Extract the (X, Y) coordinate from the center of the cell holding the provided text.  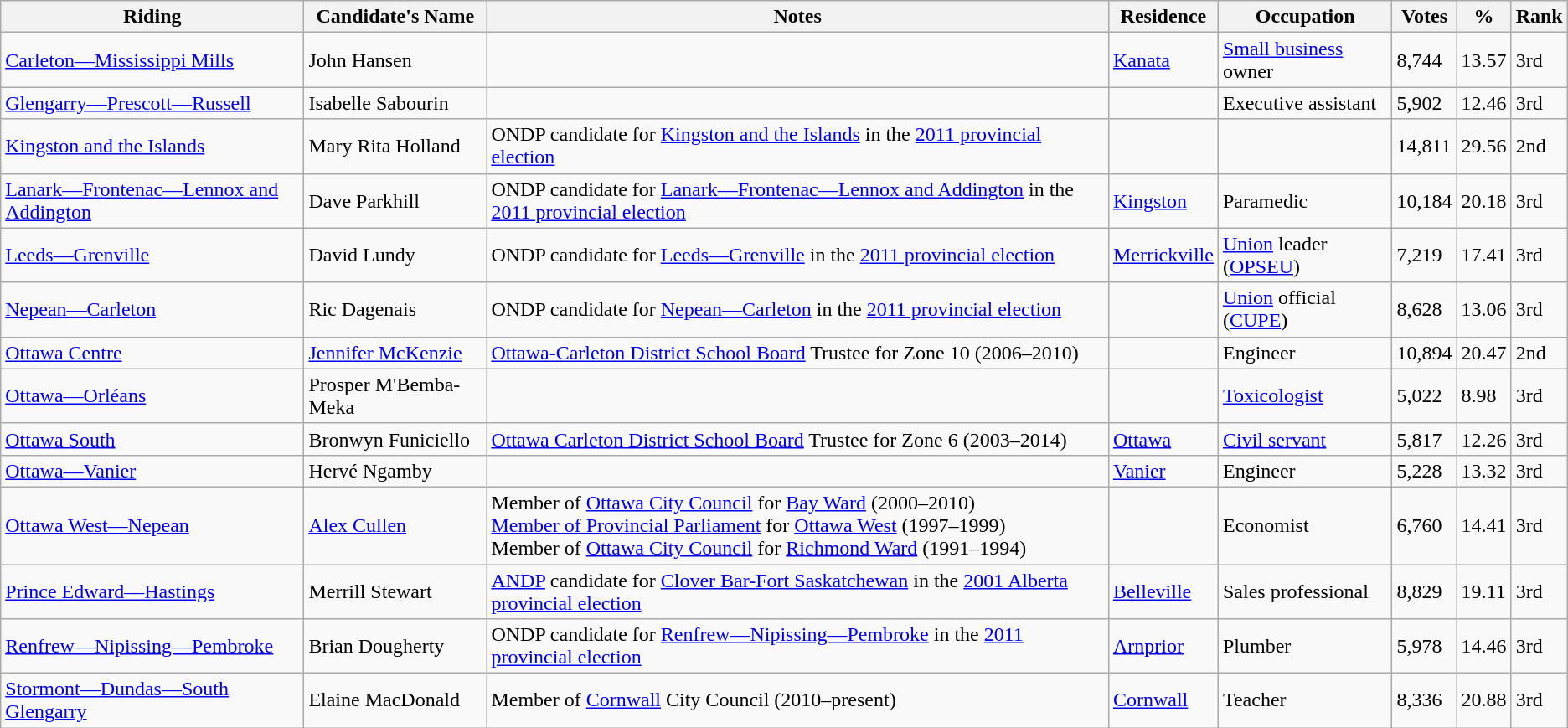
Lanark—Frontenac—Lennox and Addington (152, 201)
Prosper M'Bemba-Meka (395, 395)
Member of Cornwall City Council (2010–present) (797, 700)
17.41 (1484, 255)
Vanier (1163, 471)
Alex Cullen (395, 525)
Kingston (1163, 201)
5,228 (1424, 471)
Kingston and the Islands (152, 146)
John Hansen (395, 60)
Union official (CUPE) (1305, 310)
6,760 (1424, 525)
8,744 (1424, 60)
29.56 (1484, 146)
Dave Parkhill (395, 201)
Sales professional (1305, 591)
Toxicologist (1305, 395)
7,219 (1424, 255)
8,336 (1424, 700)
Hervé Ngamby (395, 471)
13.57 (1484, 60)
20.18 (1484, 201)
5,022 (1424, 395)
ONDP candidate for Kingston and the Islands in the 2011 provincial election (797, 146)
Plumber (1305, 647)
Merrill Stewart (395, 591)
5,902 (1424, 103)
Votes (1424, 17)
14,811 (1424, 146)
8.98 (1484, 395)
Paramedic (1305, 201)
Ottawa—Orléans (152, 395)
Rank (1540, 17)
19.11 (1484, 591)
Arnprior (1163, 647)
ONDP candidate for Leeds—Grenville in the 2011 provincial election (797, 255)
5,978 (1424, 647)
Leeds—Grenville (152, 255)
ONDP candidate for Nepean—Carleton in the 2011 provincial election (797, 310)
Renfrew—Nipissing—Pembroke (152, 647)
ONDP candidate for Renfrew—Nipissing—Pembroke in the 2011 provincial election (797, 647)
Prince Edward—Hastings (152, 591)
Isabelle Sabourin (395, 103)
Mary Rita Holland (395, 146)
Ottawa—Vanier (152, 471)
Belleville (1163, 591)
David Lundy (395, 255)
8,829 (1424, 591)
5,817 (1424, 439)
Civil servant (1305, 439)
Stormont—Dundas—South Glengarry (152, 700)
14.46 (1484, 647)
Occupation (1305, 17)
Candidate's Name (395, 17)
Executive assistant (1305, 103)
Brian Dougherty (395, 647)
20.47 (1484, 353)
Economist (1305, 525)
Ottawa-Carleton District School Board Trustee for Zone 10 (2006–2010) (797, 353)
Carleton—Mississippi Mills (152, 60)
% (1484, 17)
Ric Dagenais (395, 310)
Elaine MacDonald (395, 700)
Notes (797, 17)
Residence (1163, 17)
10,894 (1424, 353)
Cornwall (1163, 700)
20.88 (1484, 700)
Ottawa (1163, 439)
Merrickville (1163, 255)
Teacher (1305, 700)
13.32 (1484, 471)
Kanata (1163, 60)
Bronwyn Funiciello (395, 439)
Union leader (OPSEU) (1305, 255)
Ottawa Carleton District School Board Trustee for Zone 6 (2003–2014) (797, 439)
Nepean—Carleton (152, 310)
ONDP candidate for Lanark—Frontenac—Lennox and Addington in the 2011 provincial election (797, 201)
Small business owner (1305, 60)
8,628 (1424, 310)
Ottawa West—Nepean (152, 525)
12.46 (1484, 103)
Riding (152, 17)
Ottawa Centre (152, 353)
12.26 (1484, 439)
14.41 (1484, 525)
10,184 (1424, 201)
Jennifer McKenzie (395, 353)
Glengarry—Prescott—Russell (152, 103)
Ottawa South (152, 439)
ANDP candidate for Clover Bar-Fort Saskatchewan in the 2001 Alberta provincial election (797, 591)
13.06 (1484, 310)
